Output the [x, y] coordinate of the center of the cell containing the given text.  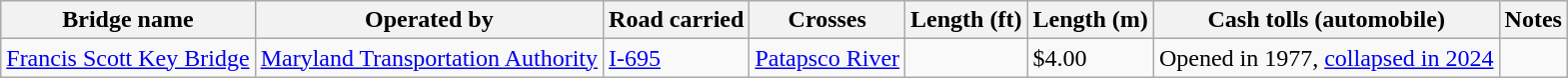
Maryland Transportation Authority [429, 58]
Crosses [827, 20]
Road carried [677, 20]
$4.00 [1090, 58]
Notes [1533, 20]
Opened in 1977, collapsed in 2024 [1326, 58]
Francis Scott Key Bridge [128, 58]
Bridge name [128, 20]
I-695 [677, 58]
Cash tolls (automobile) [1326, 20]
Operated by [429, 20]
Length (ft) [966, 20]
Length (m) [1090, 20]
Patapsco River [827, 58]
